Return (X, Y) of the center of cell containing provided text 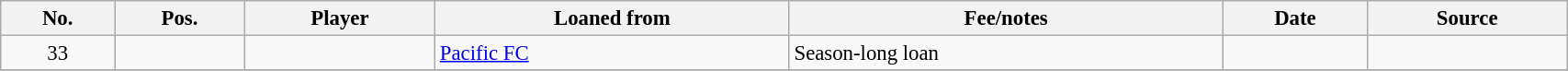
No. (58, 18)
Source (1468, 18)
Pos. (180, 18)
Loaned from (613, 18)
Date (1295, 18)
33 (58, 53)
Pacific FC (613, 53)
Fee/notes (1006, 18)
Season-long loan (1006, 53)
Player (340, 18)
